Find where the given text appears and provide that cell's center as [X, Y] coordinate. 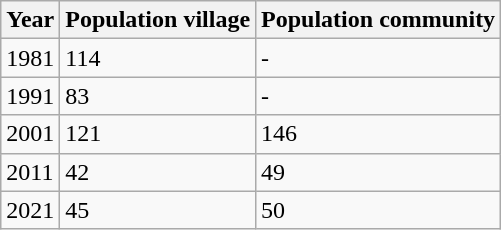
42 [158, 172]
2021 [30, 210]
83 [158, 96]
121 [158, 134]
49 [378, 172]
2001 [30, 134]
Population village [158, 20]
2011 [30, 172]
114 [158, 58]
45 [158, 210]
1981 [30, 58]
146 [378, 134]
1991 [30, 96]
Year [30, 20]
Population community [378, 20]
50 [378, 210]
